Scan for the cell matching the given text and deliver its [x, y] coordinate at center. 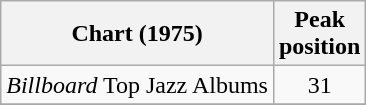
31 [319, 85]
Peakposition [319, 34]
Billboard Top Jazz Albums [138, 85]
Chart (1975) [138, 34]
